Identify which cell holds the provided text, then report its (X, Y) central coordinate. 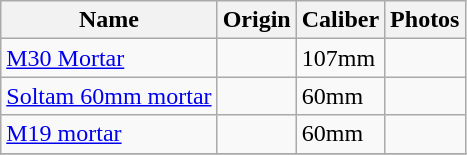
M30 Mortar (109, 58)
Photos (425, 20)
Soltam 60mm mortar (109, 96)
M19 mortar (109, 134)
Origin (256, 20)
Caliber (340, 20)
107mm (340, 58)
Name (109, 20)
